Scan for the cell matching the given text and deliver its (X, Y) coordinate at center. 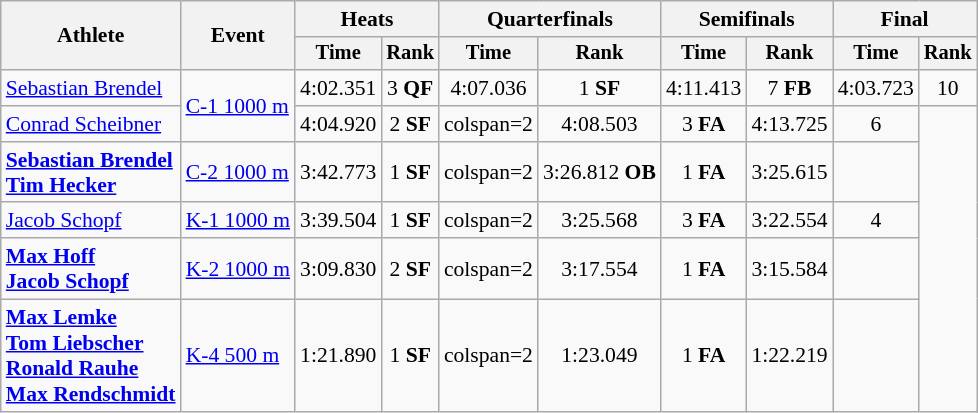
4:11.413 (704, 88)
3:39.504 (338, 221)
3:25.615 (789, 172)
1:22.219 (789, 356)
1:21.890 (338, 356)
7 FB (789, 88)
4:13.725 (789, 124)
K-1 1000 m (238, 221)
Heats (367, 19)
4:02.351 (338, 88)
3:17.554 (600, 268)
Final (905, 19)
K-4 500 m (238, 356)
3 QF (410, 88)
6 (876, 124)
Athlete (91, 36)
Sebastian Brendel (91, 88)
4:04.920 (338, 124)
C-1 1000 m (238, 106)
3:09.830 (338, 268)
Max LemkeTom LiebscherRonald RauheMax Rendschmidt (91, 356)
K-2 1000 m (238, 268)
3:42.773 (338, 172)
3:22.554 (789, 221)
Conrad Scheibner (91, 124)
4 (876, 221)
3:25.568 (600, 221)
4:07.036 (488, 88)
Event (238, 36)
Max HoffJacob Schopf (91, 268)
C-2 1000 m (238, 172)
Semifinals (747, 19)
4:03.723 (876, 88)
1:23.049 (600, 356)
Jacob Schopf (91, 221)
4:08.503 (600, 124)
10 (948, 88)
3:26.812 OB (600, 172)
Sebastian BrendelTim Hecker (91, 172)
Quarterfinals (550, 19)
3:15.584 (789, 268)
